Extract the [x, y] coordinate from the center of the cell holding the provided text.  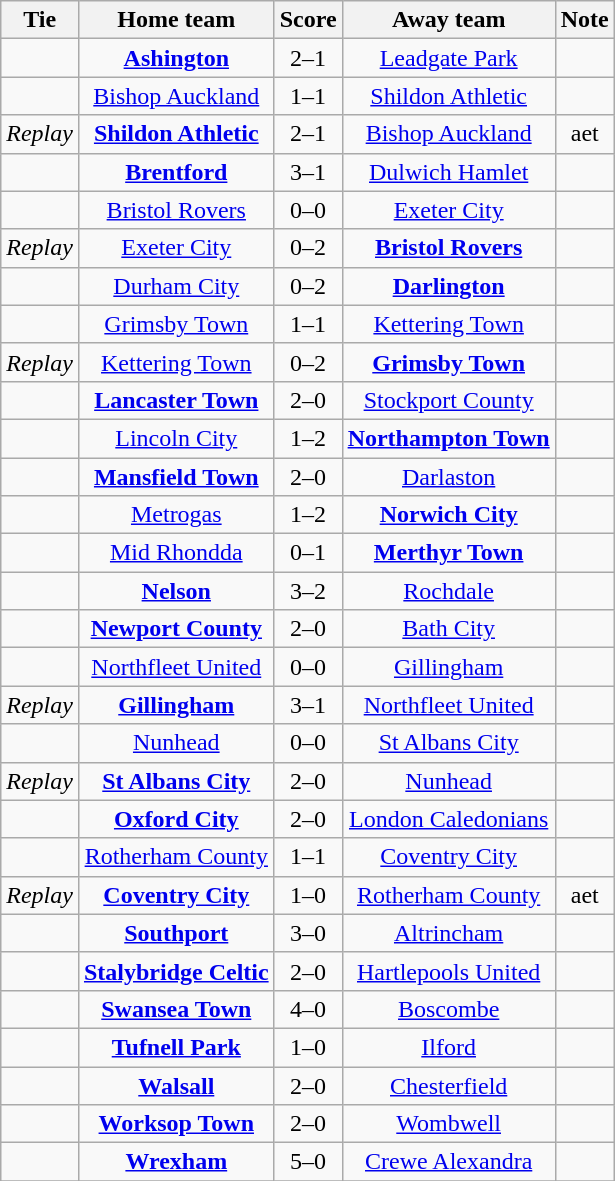
5–0 [308, 1162]
Wrexham [176, 1162]
Tufnell Park [176, 1047]
Leadgate Park [448, 58]
Ilford [448, 1047]
Score [308, 20]
Swansea Town [176, 1009]
Durham City [176, 286]
Away team [448, 20]
Bath City [448, 629]
Stalybridge Celtic [176, 971]
3–2 [308, 591]
Home team [176, 20]
Lincoln City [176, 438]
Northampton Town [448, 438]
Crewe Alexandra [448, 1162]
London Caledonians [448, 819]
Ashington [176, 58]
Nelson [176, 591]
Boscombe [448, 1009]
Walsall [176, 1085]
Darlaston [448, 477]
Note [584, 20]
Lancaster Town [176, 400]
Newport County [176, 629]
Merthyr Town [448, 553]
Worksop Town [176, 1124]
Altrincham [448, 933]
Dulwich Hamlet [448, 172]
Chesterfield [448, 1085]
Stockport County [448, 400]
4–0 [308, 1009]
Tie [40, 20]
Norwich City [448, 515]
Hartlepools United [448, 971]
Darlington [448, 286]
Wombwell [448, 1124]
0–1 [308, 553]
Oxford City [176, 819]
Southport [176, 933]
Mid Rhondda [176, 553]
Mansfield Town [176, 477]
Metrogas [176, 515]
Brentford [176, 172]
3–0 [308, 933]
Rochdale [448, 591]
